Return the (x, y) coordinate for the center point of the cell that contains the specified text.  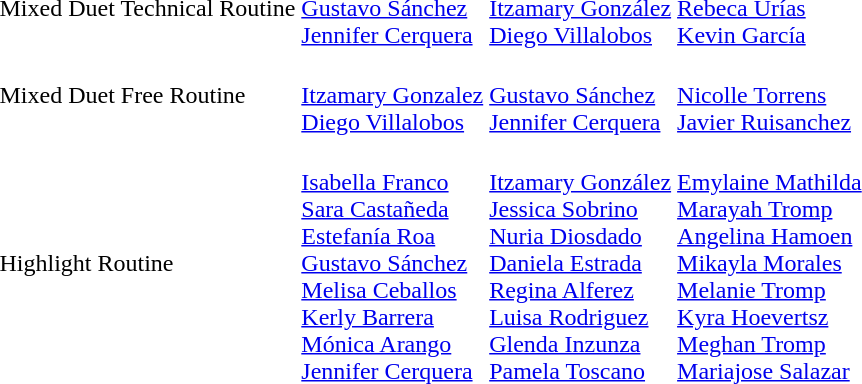
Itzamary GonzalezDiego Villalobos (392, 95)
Gustavo SánchezJennifer Cerquera (580, 95)
